Determine the (x, y) coordinate at the center of the cell enclosing the given text.  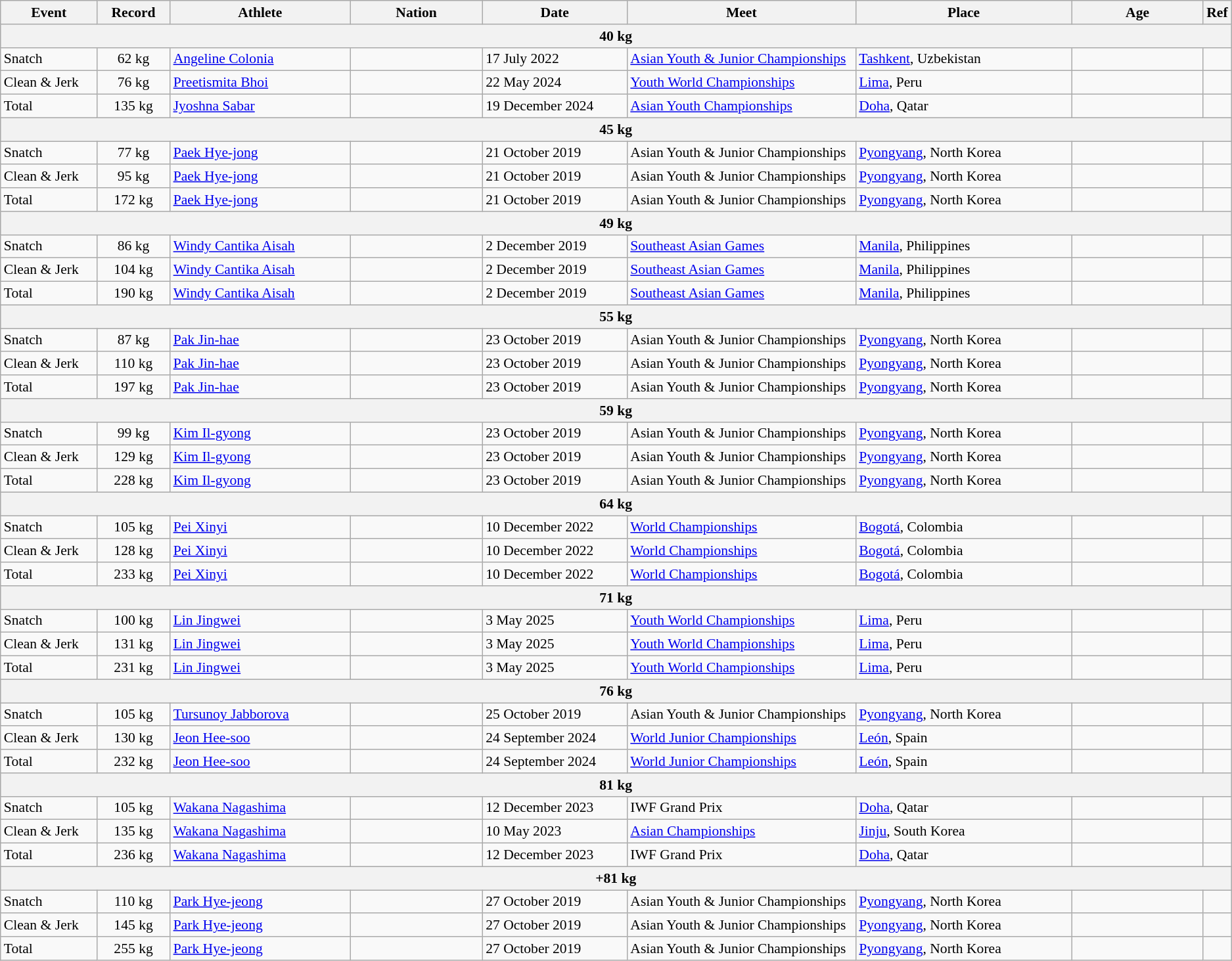
Angeline Colonia (260, 59)
86 kg (134, 246)
104 kg (134, 270)
228 kg (134, 481)
233 kg (134, 574)
Asian Championships (741, 832)
Record (134, 12)
Jyoshna Sabar (260, 106)
Tursunoy Jabborova (260, 715)
Athlete (260, 12)
100 kg (134, 621)
95 kg (134, 177)
22 May 2024 (555, 83)
145 kg (134, 926)
Jinju, South Korea (963, 832)
129 kg (134, 457)
128 kg (134, 551)
231 kg (134, 668)
55 kg (616, 317)
Meet (741, 12)
255 kg (134, 949)
Nation (417, 12)
87 kg (134, 340)
Place (963, 12)
71 kg (616, 598)
Asian Youth Championships (741, 106)
Event (49, 12)
25 October 2019 (555, 715)
130 kg (134, 738)
Date (555, 12)
62 kg (134, 59)
Age (1137, 12)
232 kg (134, 761)
172 kg (134, 200)
Ref (1217, 12)
17 July 2022 (555, 59)
Preetismita Bhoi (260, 83)
77 kg (134, 153)
64 kg (616, 504)
40 kg (616, 36)
49 kg (616, 223)
Tashkent, Uzbekistan (963, 59)
236 kg (134, 855)
81 kg (616, 785)
19 December 2024 (555, 106)
99 kg (134, 434)
131 kg (134, 644)
190 kg (134, 294)
45 kg (616, 129)
197 kg (134, 387)
+81 kg (616, 878)
10 May 2023 (555, 832)
59 kg (616, 411)
